Scan for the cell matching the given text and deliver its (X, Y) coordinate at center. 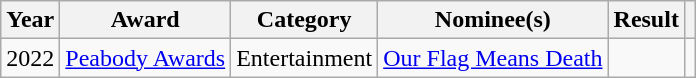
Award (146, 20)
2022 (30, 58)
Year (30, 20)
Our Flag Means Death (493, 58)
Peabody Awards (146, 58)
Result (646, 20)
Entertainment (304, 58)
Nominee(s) (493, 20)
Category (304, 20)
